Provide the (X, Y) coordinate of the cell's center where the given text is located.  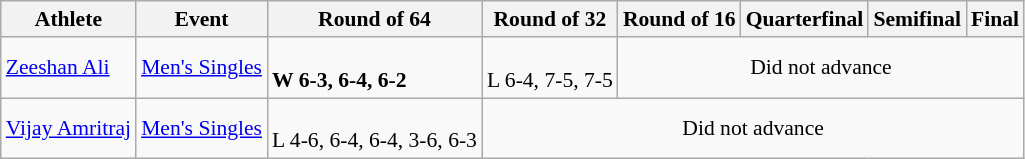
L 6-4, 7-5, 7-5 (550, 68)
Semifinal (917, 19)
W 6-3, 6-4, 6-2 (374, 68)
Round of 64 (374, 19)
Athlete (68, 19)
Final (995, 19)
Round of 16 (680, 19)
Quarterfinal (805, 19)
L 4-6, 6-4, 6-4, 3-6, 6-3 (374, 128)
Round of 32 (550, 19)
Vijay Amritraj (68, 128)
Event (202, 19)
Zeeshan Ali (68, 68)
